Extract the [X, Y] coordinate from the center of the cell holding the provided text.  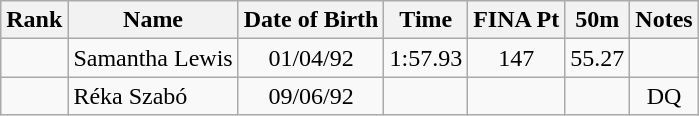
Time [426, 20]
147 [516, 58]
55.27 [598, 58]
FINA Pt [516, 20]
DQ [664, 96]
Rank [34, 20]
Notes [664, 20]
Samantha Lewis [153, 58]
50m [598, 20]
Date of Birth [311, 20]
Name [153, 20]
01/04/92 [311, 58]
1:57.93 [426, 58]
Réka Szabó [153, 96]
09/06/92 [311, 96]
